Return [x, y] of the center of cell containing provided text 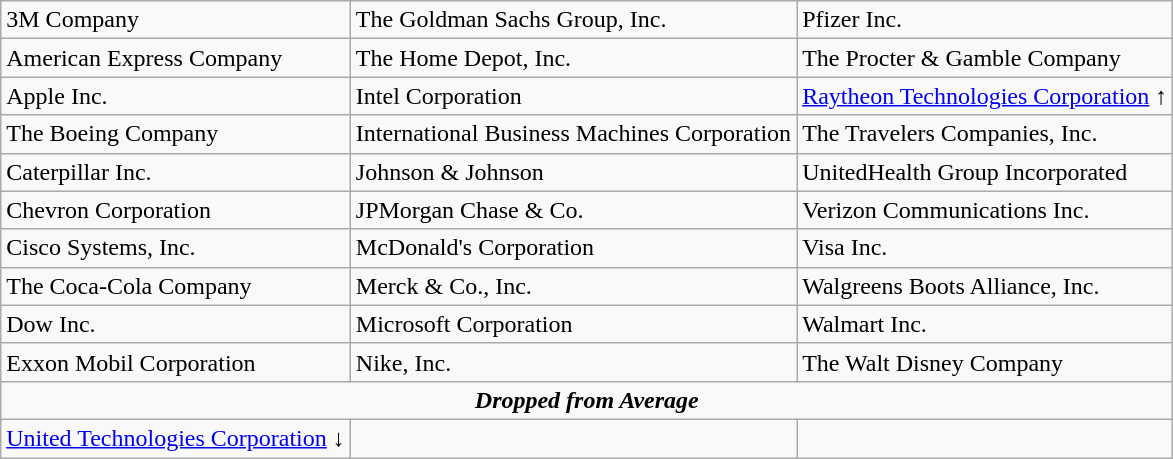
Exxon Mobil Corporation [176, 362]
The Travelers Companies, Inc. [985, 134]
3M Company [176, 20]
The Goldman Sachs Group, Inc. [573, 20]
The Coca-Cola Company [176, 286]
JPMorgan Chase & Co. [573, 210]
Visa Inc. [985, 248]
Apple Inc. [176, 96]
McDonald's Corporation [573, 248]
Johnson & Johnson [573, 172]
Dropped from Average [587, 400]
American Express Company [176, 58]
The Home Depot, Inc. [573, 58]
Intel Corporation [573, 96]
Walgreens Boots Alliance, Inc. [985, 286]
The Boeing Company [176, 134]
The Procter & Gamble Company [985, 58]
Raytheon Technologies Corporation ↑ [985, 96]
Caterpillar Inc. [176, 172]
Nike, Inc. [573, 362]
UnitedHealth Group Incorporated [985, 172]
Pfizer Inc. [985, 20]
International Business Machines Corporation [573, 134]
Chevron Corporation [176, 210]
Microsoft Corporation [573, 324]
Verizon Communications Inc. [985, 210]
United Technologies Corporation ↓ [176, 438]
The Walt Disney Company [985, 362]
Merck & Co., Inc. [573, 286]
Walmart Inc. [985, 324]
Dow Inc. [176, 324]
Cisco Systems, Inc. [176, 248]
